Detect which cell encompasses the target text, then output its (X, Y) center coordinate. 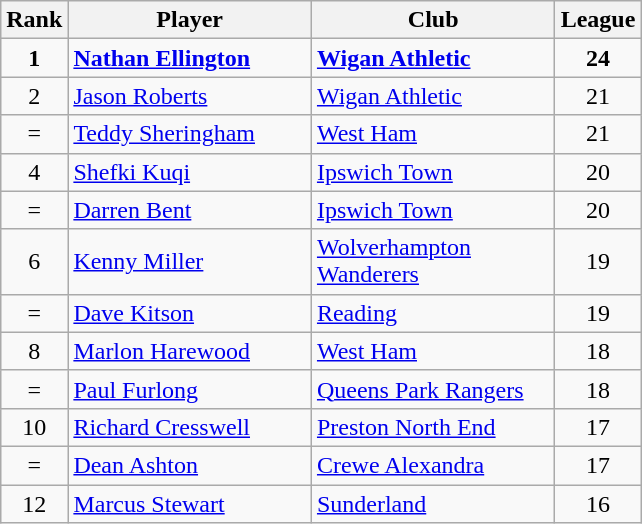
Sunderland (433, 503)
Paul Furlong (190, 389)
Richard Cresswell (190, 427)
League (598, 20)
4 (34, 172)
16 (598, 503)
Player (190, 20)
Crewe Alexandra (433, 465)
Darren Bent (190, 210)
2 (34, 96)
Dave Kitson (190, 313)
Wolverhampton Wanderers (433, 262)
Preston North End (433, 427)
Rank (34, 20)
Queens Park Rangers (433, 389)
10 (34, 427)
Dean Ashton (190, 465)
Teddy Sheringham (190, 134)
Reading (433, 313)
1 (34, 58)
24 (598, 58)
Nathan Ellington (190, 58)
Jason Roberts (190, 96)
Shefki Kuqi (190, 172)
8 (34, 351)
Club (433, 20)
Kenny Miller (190, 262)
6 (34, 262)
Marlon Harewood (190, 351)
Marcus Stewart (190, 503)
12 (34, 503)
